Extract the (X, Y) coordinate from the center of the cell holding the provided text.  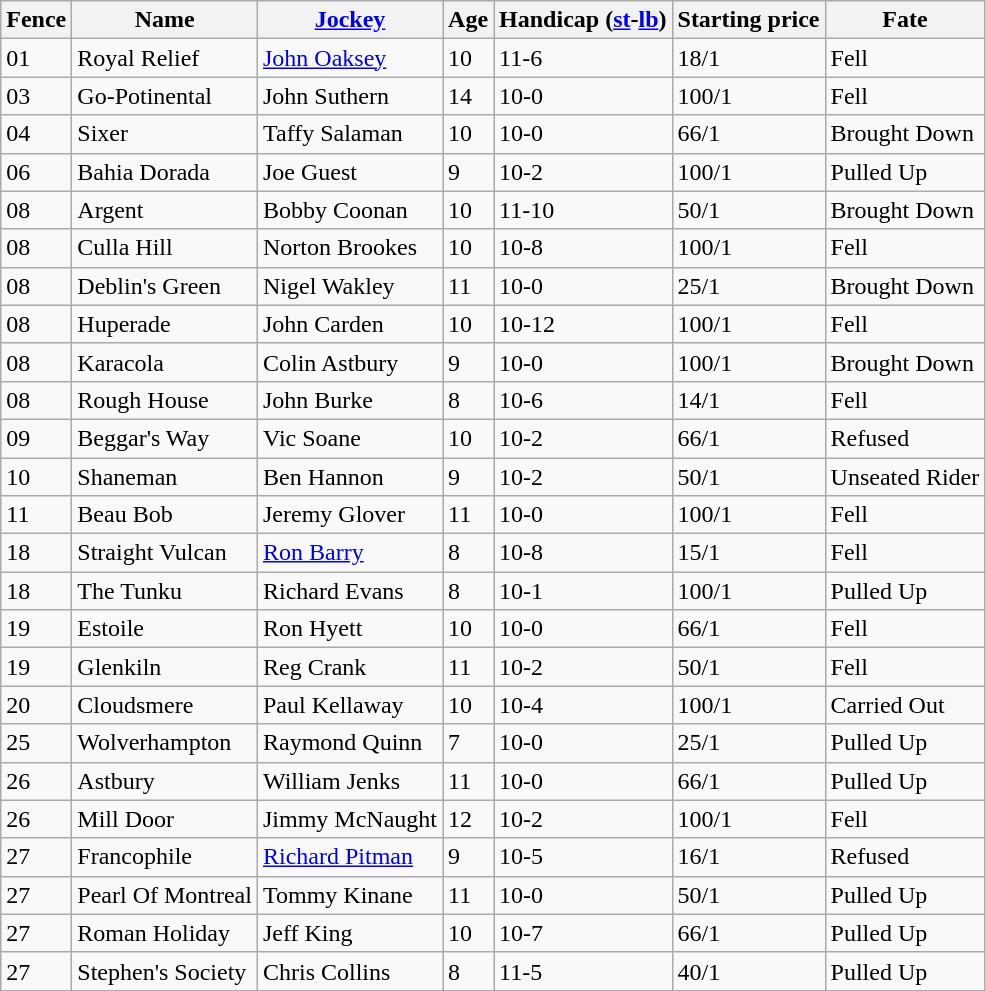
Joe Guest (350, 172)
Unseated Rider (905, 477)
15/1 (748, 553)
40/1 (748, 971)
16/1 (748, 857)
Ron Hyett (350, 629)
7 (468, 743)
John Carden (350, 324)
10-7 (583, 933)
Chris Collins (350, 971)
Name (165, 20)
Glenkiln (165, 667)
11-5 (583, 971)
Colin Astbury (350, 362)
06 (36, 172)
12 (468, 819)
Carried Out (905, 705)
Nigel Wakley (350, 286)
Deblin's Green (165, 286)
Handicap (st-lb) (583, 20)
Royal Relief (165, 58)
Roman Holiday (165, 933)
Jockey (350, 20)
Sixer (165, 134)
Stephen's Society (165, 971)
Vic Soane (350, 438)
Straight Vulcan (165, 553)
Cloudsmere (165, 705)
Age (468, 20)
Beau Bob (165, 515)
25 (36, 743)
Ron Barry (350, 553)
Richard Evans (350, 591)
Bahia Dorada (165, 172)
Jeff King (350, 933)
Fate (905, 20)
Mill Door (165, 819)
Huperade (165, 324)
Richard Pitman (350, 857)
Jeremy Glover (350, 515)
14/1 (748, 400)
14 (468, 96)
20 (36, 705)
10-5 (583, 857)
Starting price (748, 20)
10-1 (583, 591)
10-4 (583, 705)
Francophile (165, 857)
Pearl Of Montreal (165, 895)
10-6 (583, 400)
Astbury (165, 781)
Karacola (165, 362)
Beggar's Way (165, 438)
Rough House (165, 400)
09 (36, 438)
10-12 (583, 324)
Argent (165, 210)
Shaneman (165, 477)
Bobby Coonan (350, 210)
03 (36, 96)
The Tunku (165, 591)
04 (36, 134)
Raymond Quinn (350, 743)
Estoile (165, 629)
11-10 (583, 210)
William Jenks (350, 781)
Paul Kellaway (350, 705)
Go-Potinental (165, 96)
Reg Crank (350, 667)
Fence (36, 20)
Jimmy McNaught (350, 819)
Wolverhampton (165, 743)
John Burke (350, 400)
Ben Hannon (350, 477)
11-6 (583, 58)
Tommy Kinane (350, 895)
Taffy Salaman (350, 134)
Culla Hill (165, 248)
18/1 (748, 58)
John Suthern (350, 96)
01 (36, 58)
John Oaksey (350, 58)
Norton Brookes (350, 248)
